Detect which cell encompasses the target text, then output its (x, y) center coordinate. 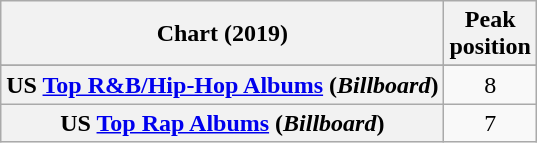
US Top Rap Albums (Billboard) (222, 123)
8 (490, 85)
US Top R&B/Hip-Hop Albums (Billboard) (222, 85)
Chart (2019) (222, 34)
7 (490, 123)
Peakposition (490, 34)
